Output the (x, y) coordinate of the center of the cell containing the given text.  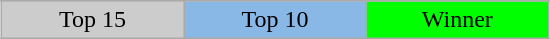
Top 10 (275, 20)
Winner (457, 20)
Top 15 (92, 20)
